Identify which cell holds the provided text, then report its [X, Y] central coordinate. 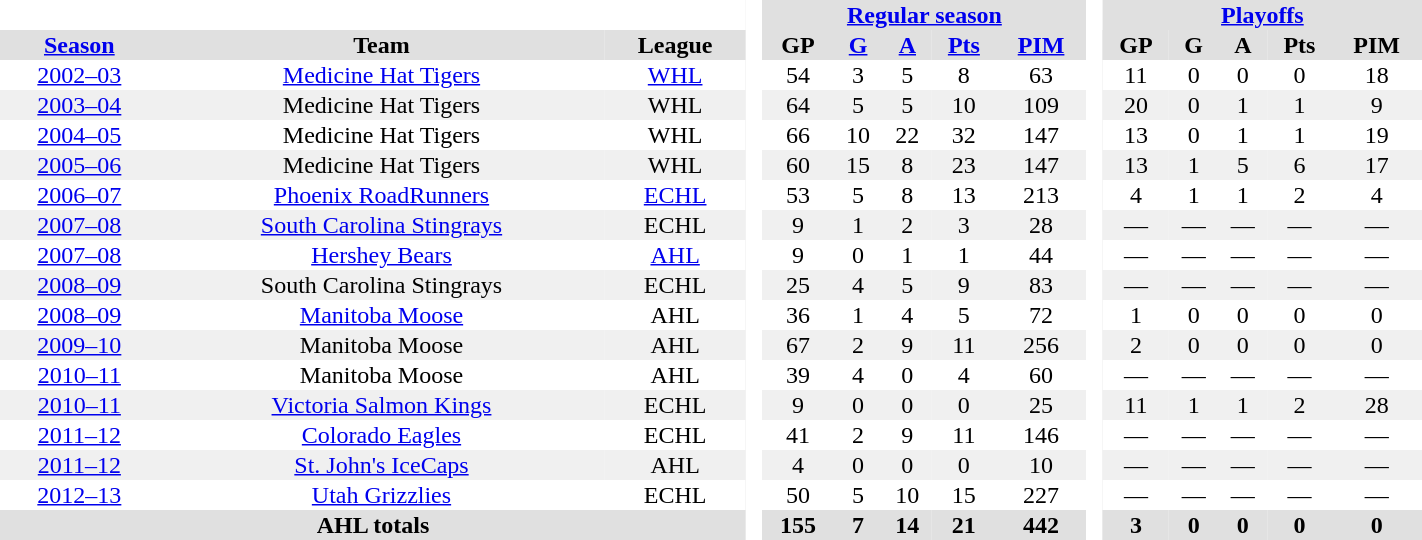
44 [1042, 255]
227 [1042, 495]
32 [964, 135]
155 [798, 525]
22 [908, 135]
64 [798, 105]
Utah Grizzlies [382, 495]
2004–05 [80, 135]
Regular season [924, 15]
Victoria Salmon Kings [382, 405]
67 [798, 345]
66 [798, 135]
39 [798, 375]
2012–13 [80, 495]
Hershey Bears [382, 255]
6 [1300, 165]
50 [798, 495]
2005–06 [80, 165]
20 [1136, 105]
2009–10 [80, 345]
21 [964, 525]
19 [1376, 135]
17 [1376, 165]
2003–04 [80, 105]
Colorado Eagles [382, 435]
2006–07 [80, 195]
2002–03 [80, 75]
36 [798, 315]
18 [1376, 75]
Playoffs [1262, 15]
213 [1042, 195]
54 [798, 75]
41 [798, 435]
83 [1042, 285]
7 [858, 525]
256 [1042, 345]
AHL totals [373, 525]
63 [1042, 75]
109 [1042, 105]
St. John's IceCaps [382, 465]
League [675, 45]
23 [964, 165]
Phoenix RoadRunners [382, 195]
Season [80, 45]
14 [908, 525]
72 [1042, 315]
53 [798, 195]
Team [382, 45]
146 [1042, 435]
442 [1042, 525]
